Extract the [x, y] coordinate from the center of the cell holding the provided text.  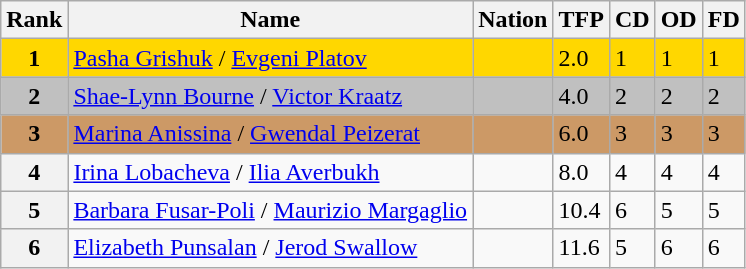
8.0 [581, 172]
Elizabeth Punsalan / Jerod Swallow [270, 248]
Irina Lobacheva / Ilia Averbukh [270, 172]
Pasha Grishuk / Evgeni Platov [270, 58]
OD [678, 20]
Nation [513, 20]
Name [270, 20]
4.0 [581, 96]
FD [724, 20]
Barbara Fusar-Poli / Maurizio Margaglio [270, 210]
Shae-Lynn Bourne / Victor Kraatz [270, 96]
CD [632, 20]
6.0 [581, 134]
11.6 [581, 248]
Rank [34, 20]
10.4 [581, 210]
TFP [581, 20]
Marina Anissina / Gwendal Peizerat [270, 134]
2.0 [581, 58]
